Extract the [X, Y] coordinate from the center of the cell holding the provided text.  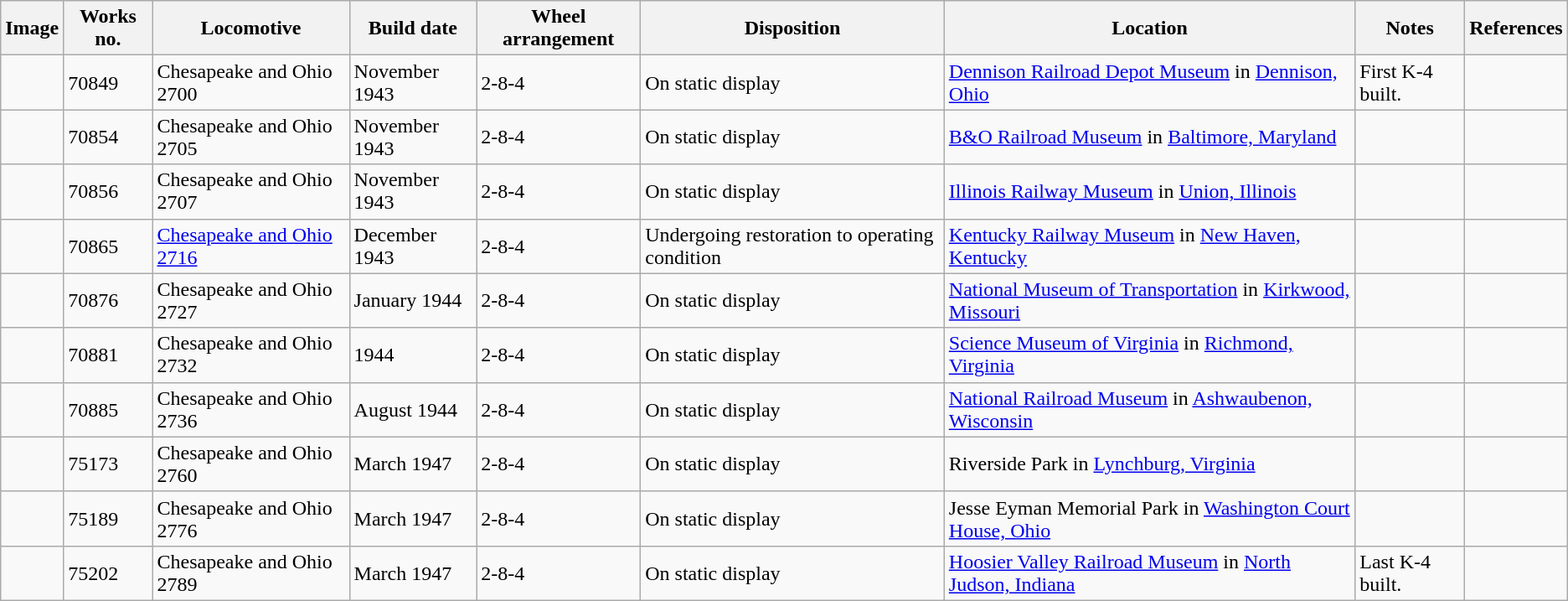
Chesapeake and Ohio 2727 [251, 300]
70854 [108, 137]
Location [1149, 28]
National Railroad Museum in Ashwaubenon, Wisconsin [1149, 409]
Locomotive [251, 28]
Notes [1411, 28]
Image [32, 28]
Hoosier Valley Railroad Museum in North Judson, Indiana [1149, 573]
Jesse Eyman Memorial Park in Washington Court House, Ohio [1149, 518]
Chesapeake and Ohio 2732 [251, 355]
Science Museum of Virginia in Richmond, Virginia [1149, 355]
Riverside Park in Lynchburg, Virginia [1149, 464]
References [1516, 28]
70881 [108, 355]
Chesapeake and Ohio 2705 [251, 137]
Chesapeake and Ohio 2700 [251, 82]
Works no. [108, 28]
Chesapeake and Ohio 2760 [251, 464]
75173 [108, 464]
1944 [413, 355]
Build date [413, 28]
Chesapeake and Ohio 2736 [251, 409]
National Museum of Transportation in Kirkwood, Missouri [1149, 300]
Dennison Railroad Depot Museum in Dennison, Ohio [1149, 82]
August 1944 [413, 409]
December 1943 [413, 246]
Disposition [792, 28]
Kentucky Railway Museum in New Haven, Kentucky [1149, 246]
70876 [108, 300]
First K-4 built. [1411, 82]
75202 [108, 573]
Chesapeake and Ohio 2789 [251, 573]
70856 [108, 191]
70885 [108, 409]
Wheel arrangement [559, 28]
70865 [108, 246]
Undergoing restoration to operating condition [792, 246]
Chesapeake and Ohio 2776 [251, 518]
Last K-4 built. [1411, 573]
Illinois Railway Museum in Union, Illinois [1149, 191]
70849 [108, 82]
B&O Railroad Museum in Baltimore, Maryland [1149, 137]
January 1944 [413, 300]
Chesapeake and Ohio 2716 [251, 246]
75189 [108, 518]
Chesapeake and Ohio 2707 [251, 191]
